Capture the cell that displays the provided text and extract its [X, Y] central coordinate. 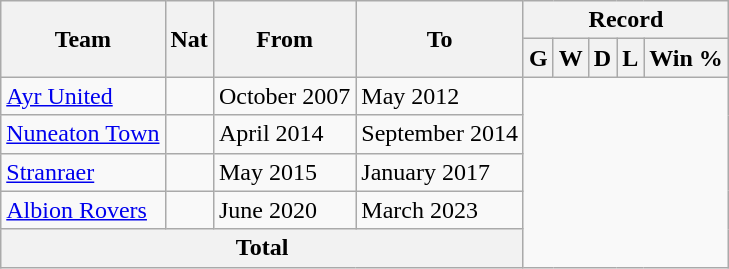
April 2014 [284, 134]
Ayr United [83, 96]
January 2017 [440, 172]
G [538, 58]
May 2012 [440, 96]
D [602, 58]
Nat [189, 39]
March 2023 [440, 210]
To [440, 39]
From [284, 39]
June 2020 [284, 210]
September 2014 [440, 134]
L [630, 58]
Stranraer [83, 172]
Record [626, 20]
Win % [686, 58]
Nuneaton Town [83, 134]
May 2015 [284, 172]
W [570, 58]
October 2007 [284, 96]
Albion Rovers [83, 210]
Total [262, 248]
Team [83, 39]
